Provide the [x, y] coordinate of the cell's center where the given text is located.  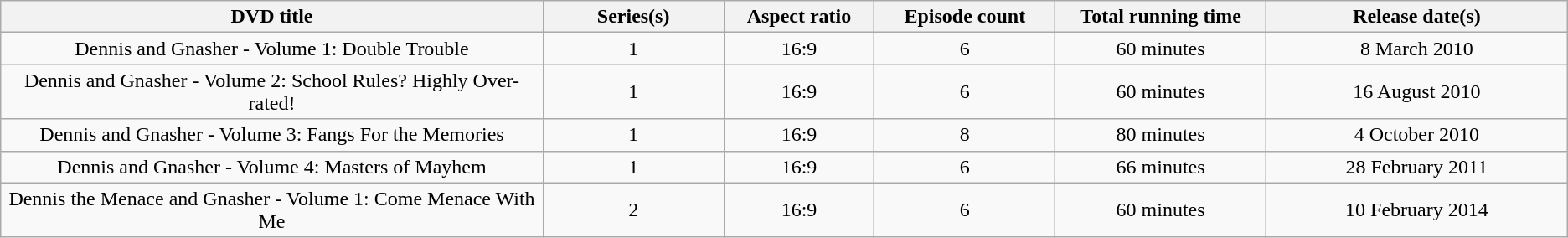
8 March 2010 [1416, 49]
Release date(s) [1416, 17]
28 February 2011 [1416, 167]
10 February 2014 [1416, 210]
Series(s) [633, 17]
Dennis and Gnasher - Volume 1: Double Trouble [271, 49]
Episode count [965, 17]
Total running time [1161, 17]
Dennis and Gnasher - Volume 2: School Rules? Highly Over-rated! [271, 92]
2 [633, 210]
DVD title [271, 17]
Dennis and Gnasher - Volume 3: Fangs For the Memories [271, 135]
Dennis the Menace and Gnasher - Volume 1: Come Menace With Me [271, 210]
8 [965, 135]
66 minutes [1161, 167]
Dennis and Gnasher - Volume 4: Masters of Mayhem [271, 167]
Aspect ratio [799, 17]
80 minutes [1161, 135]
4 October 2010 [1416, 135]
16 August 2010 [1416, 92]
